Output the (x, y) coordinate of the center of the cell containing the given text.  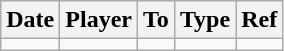
To (156, 20)
Date (30, 20)
Ref (260, 20)
Type (204, 20)
Player (99, 20)
